Search for the cell housing the specified text and yield its [X, Y] center coordinate. 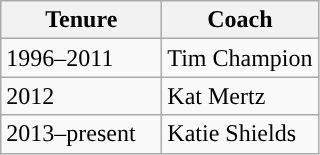
Katie Shields [240, 134]
1996–2011 [82, 58]
Tim Champion [240, 58]
2012 [82, 96]
2013–present [82, 134]
Kat Mertz [240, 96]
Coach [240, 20]
Tenure [82, 20]
